Locate the cell with the specified text and output its (X, Y) center coordinate. 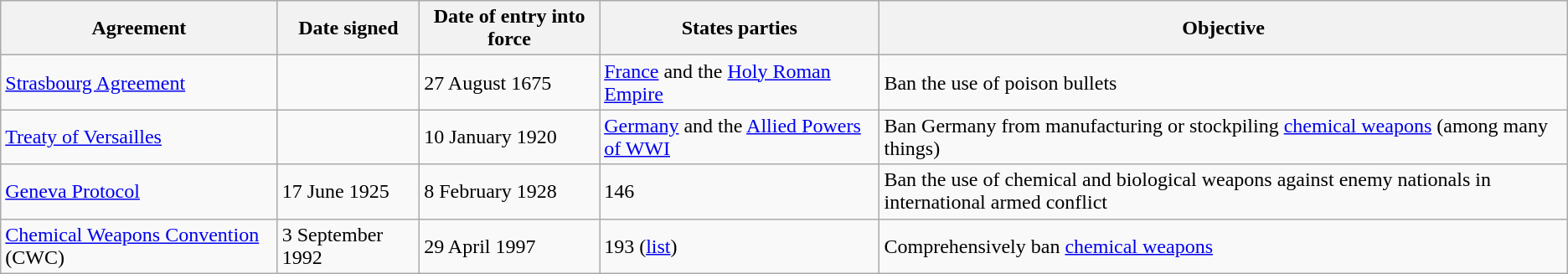
27 August 1675 (509, 82)
17 June 1925 (348, 191)
10 January 1920 (509, 137)
Ban the use of chemical and biological weapons against enemy nationals in international armed conflict (1223, 191)
States parties (740, 28)
Comprehensively ban chemical weapons (1223, 246)
Germany and the Allied Powers of WWI (740, 137)
Agreement (139, 28)
29 April 1997 (509, 246)
Objective (1223, 28)
Date signed (348, 28)
8 February 1928 (509, 191)
146 (740, 191)
3 September 1992 (348, 246)
Treaty of Versailles (139, 137)
Date of entry into force (509, 28)
Ban Germany from manufacturing or stockpiling chemical weapons (among many things) (1223, 137)
Chemical Weapons Convention (CWC) (139, 246)
France and the Holy Roman Empire (740, 82)
Ban the use of poison bullets (1223, 82)
Geneva Protocol (139, 191)
193 (list) (740, 246)
Strasbourg Agreement (139, 82)
